Provide the [X, Y] coordinate of the cell's center where the given text is located.  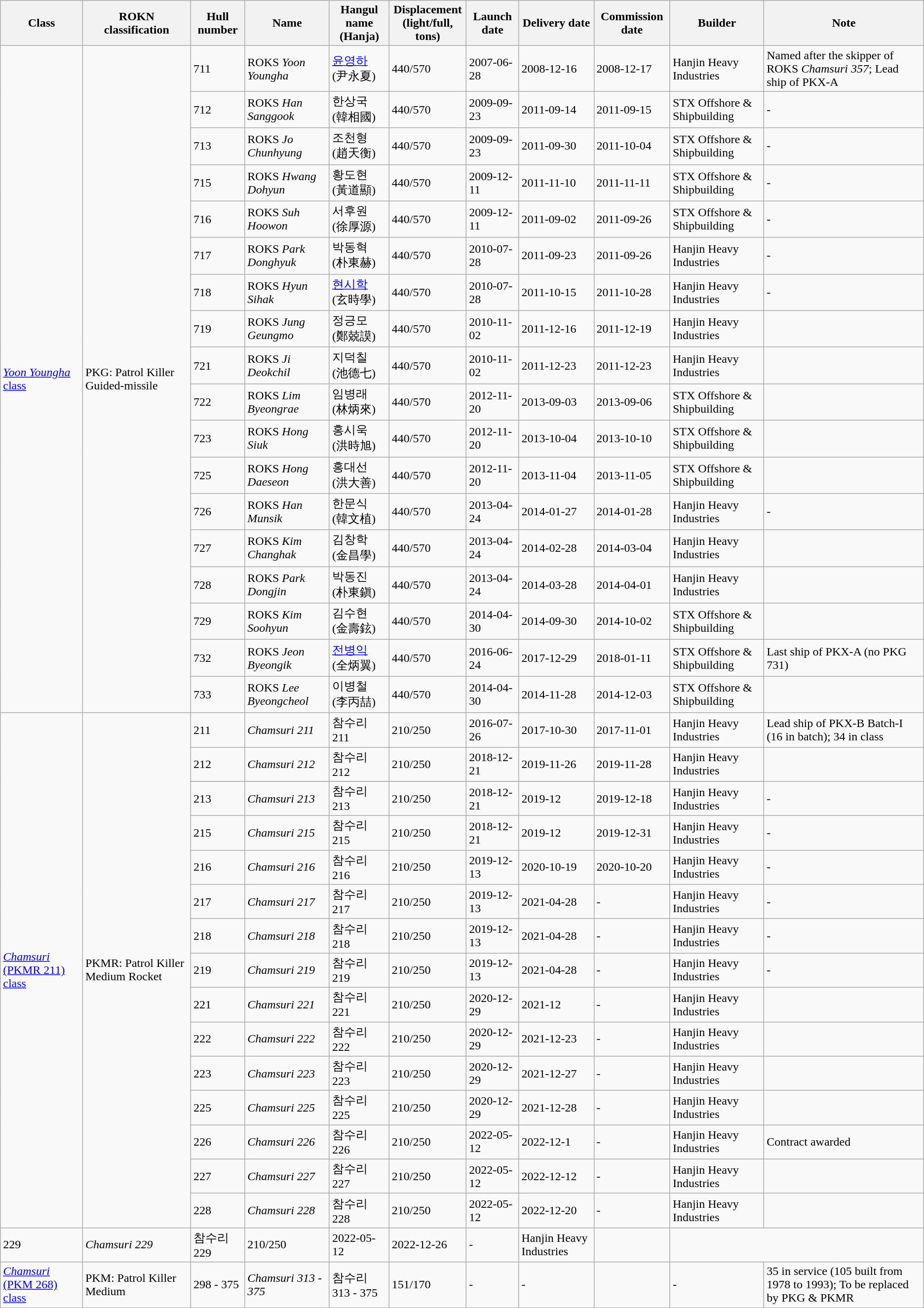
2016-07-26 [493, 730]
2011-12-16 [556, 329]
2017-10-30 [556, 730]
조천형 (趙天衡) [359, 146]
김수현 (金壽鉉) [359, 621]
2017-12-29 [556, 658]
참수리 221 [359, 1004]
218 [217, 936]
박동진 (朴東鎭) [359, 585]
참수리 217 [359, 902]
2014-01-27 [556, 512]
729 [217, 621]
ROKS Park Dongjin [287, 585]
2021-12 [556, 1004]
716 [217, 219]
225 [217, 1108]
Chamsuri 217 [287, 902]
2019-11-26 [556, 765]
Builder [717, 23]
ROKS Park Donghyuk [287, 256]
713 [217, 146]
Chamsuri 213 [287, 799]
참수리 215 [359, 833]
Hangul name(Hanja) [359, 23]
2020-10-19 [556, 867]
215 [217, 833]
227 [217, 1176]
2022-12-20 [556, 1211]
Commission date [632, 23]
Last ship of PKX-A (no PKG 731) [844, 658]
참수리 222 [359, 1039]
Named after the skipper of ROKS Chamsuri 357; Lead ship of PKX-A [844, 69]
719 [217, 329]
Chamsuri 212 [287, 765]
718 [217, 292]
2011-09-15 [632, 110]
2014-04-01 [632, 585]
ROKS Hong Daeseon [287, 475]
728 [217, 585]
2014-12-03 [632, 694]
Chamsuri 313 - 375 [287, 1285]
Delivery date [556, 23]
김창학 (金昌學) [359, 548]
박동혁 (朴東赫) [359, 256]
725 [217, 475]
ROKS Ji Deokchil [287, 365]
2014-11-28 [556, 694]
2011-11-11 [632, 183]
홍시욱 (洪時旭) [359, 438]
2011-11-10 [556, 183]
Chamsuri 219 [287, 970]
Chamsuri 215 [287, 833]
2022-12-12 [556, 1176]
ROKS Hwang Dohyun [287, 183]
ROKS Jo Chunhyung [287, 146]
Chamsuri 222 [287, 1039]
한문식 (韓文植) [359, 512]
2016-06-24 [493, 658]
전병익 (全炳翼) [359, 658]
참수리 313 - 375 [359, 1285]
2013-09-06 [632, 402]
2007-06-28 [493, 69]
Chamsuri 211 [287, 730]
참수리 227 [359, 1176]
PKM: Patrol Killer Medium [136, 1285]
35 in service (105 built from 1978 to 1993); To be replaced by PKG & PKMR [844, 1285]
2021-12-27 [556, 1074]
2008-12-17 [632, 69]
733 [217, 694]
홍대선 (洪大善) [359, 475]
참수리 216 [359, 867]
참수리 211 [359, 730]
현시학 (玄時學) [359, 292]
Launch date [493, 23]
Lead ship of PKX-B Batch-I (16 in batch); 34 in class [844, 730]
712 [217, 110]
2021-12-23 [556, 1039]
2018-01-11 [632, 658]
2021-12-28 [556, 1108]
ROKN classification [136, 23]
Chamsuri 216 [287, 867]
2014-09-30 [556, 621]
229 [41, 1245]
ROKS Kim Soohyun [287, 621]
2013-10-10 [632, 438]
Chamsuri 225 [287, 1108]
ROKS Kim Changhak [287, 548]
217 [217, 902]
ROKS Hong Siuk [287, 438]
212 [217, 765]
ROKS Hyun Sihak [287, 292]
ROKS Lim Byeongrae [287, 402]
721 [217, 365]
211 [217, 730]
2019-12-18 [632, 799]
226 [217, 1142]
2013-10-04 [556, 438]
722 [217, 402]
PKG: Patrol Killer Guided-missile [136, 379]
2022-12-1 [556, 1142]
참수리 212 [359, 765]
717 [217, 256]
228 [217, 1211]
Class [41, 23]
2011-09-30 [556, 146]
임병래 (林炳來) [359, 402]
213 [217, 799]
한상국 (韓相國) [359, 110]
참수리 225 [359, 1108]
Chamsuri 228 [287, 1211]
223 [217, 1074]
참수리 219 [359, 970]
2013-11-05 [632, 475]
참수리 213 [359, 799]
2011-09-14 [556, 110]
2022-12-26 [427, 1245]
Chamsuri (PKM 268) class [41, 1285]
Note [844, 23]
2017-11-01 [632, 730]
PKMR: Patrol Killer Medium Rocket [136, 970]
참수리 229 [217, 1245]
219 [217, 970]
2014-10-02 [632, 621]
Yoon Youngha class [41, 379]
2011-09-23 [556, 256]
ROKS Jung Geungmo [287, 329]
298 - 375 [217, 1285]
2020-10-20 [632, 867]
Chamsuri 223 [287, 1074]
715 [217, 183]
황도현 (黃道顯) [359, 183]
2011-10-15 [556, 292]
지덕칠 (池德七) [359, 365]
ROKS Han Sanggook [287, 110]
Hull number [217, 23]
2019-12-31 [632, 833]
정긍모 (鄭兢謨) [359, 329]
Chamsuri 227 [287, 1176]
참수리 226 [359, 1142]
Chamsuri 218 [287, 936]
2008-12-16 [556, 69]
2013-11-04 [556, 475]
2011-09-02 [556, 219]
2011-10-28 [632, 292]
Chamsuri 221 [287, 1004]
ROKS Lee Byeongcheol [287, 694]
이병철 (李丙喆) [359, 694]
ROKS Yoon Youngha [287, 69]
2019-11-28 [632, 765]
2014-03-04 [632, 548]
Chamsuri (PKMR 211) class [41, 970]
2014-02-28 [556, 548]
727 [217, 548]
윤영하 (尹永夏) [359, 69]
216 [217, 867]
Chamsuri 226 [287, 1142]
221 [217, 1004]
2013-09-03 [556, 402]
2014-01-28 [632, 512]
222 [217, 1039]
732 [217, 658]
711 [217, 69]
723 [217, 438]
2011-10-04 [632, 146]
Displacement(light/full, tons) [427, 23]
참수리 218 [359, 936]
2014-03-28 [556, 585]
ROKS Han Munsik [287, 512]
Chamsuri 229 [136, 1245]
참수리 223 [359, 1074]
2011-12-19 [632, 329]
Contract awarded [844, 1142]
726 [217, 512]
ROKS Jeon Byeongik [287, 658]
참수리 228 [359, 1211]
ROKS Suh Hoowon [287, 219]
서후원 (徐厚源) [359, 219]
151/170 [427, 1285]
Name [287, 23]
